For the text-containing cell, return its midpoint in (x, y) coordinate format. 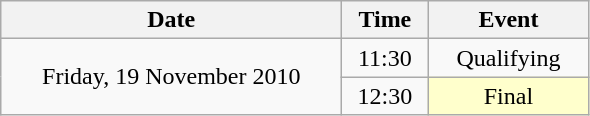
12:30 (385, 96)
11:30 (385, 58)
Qualifying (508, 58)
Date (172, 20)
Friday, 19 November 2010 (172, 77)
Final (508, 96)
Time (385, 20)
Event (508, 20)
